Search for the cell housing the specified text and yield its (x, y) center coordinate. 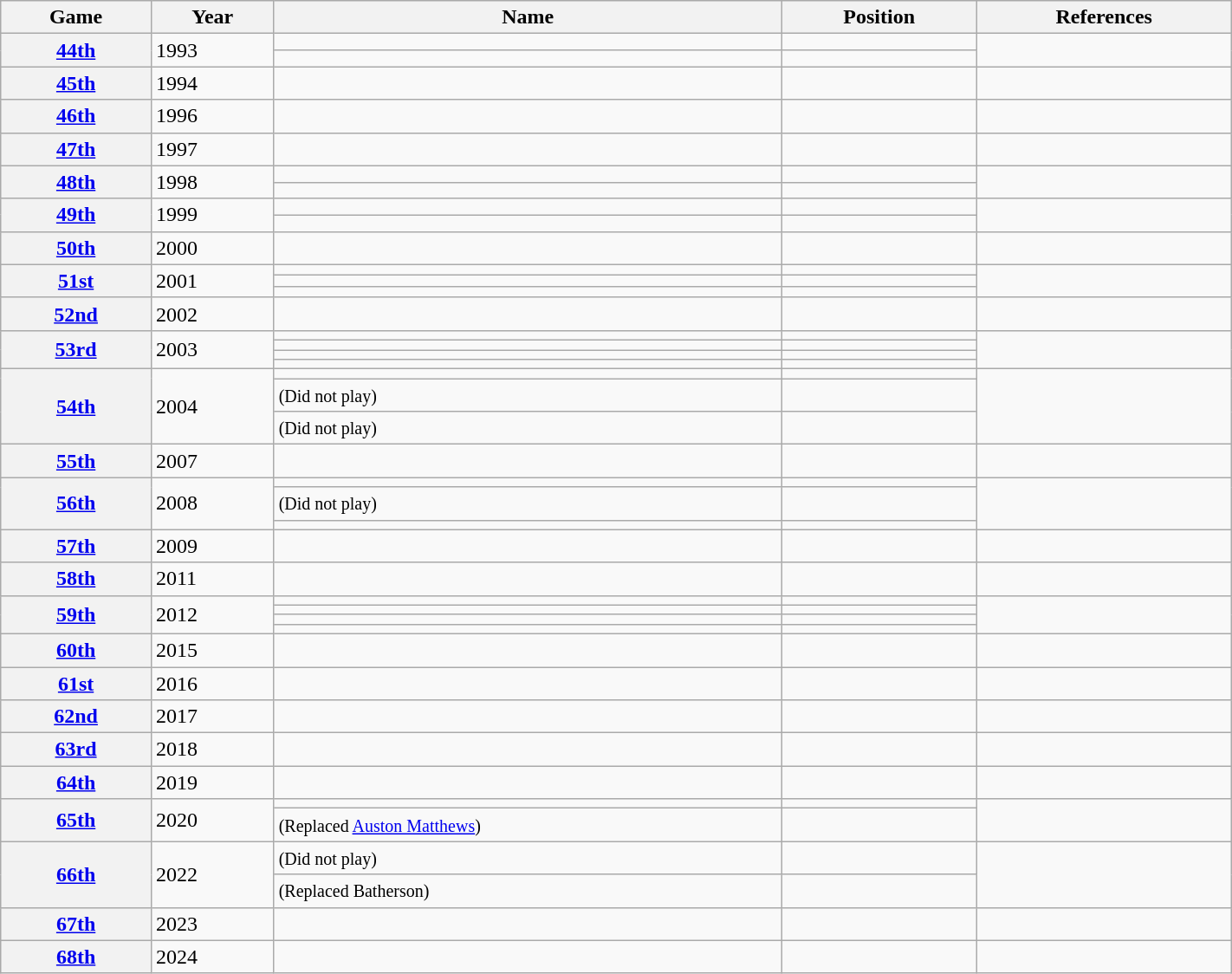
1996 (212, 116)
64th (76, 782)
2024 (212, 957)
1997 (212, 149)
2022 (212, 874)
54th (76, 407)
2019 (212, 782)
57th (76, 546)
1999 (212, 215)
55th (76, 461)
2017 (212, 717)
2001 (212, 281)
2020 (212, 820)
2012 (212, 614)
References (1104, 17)
2002 (212, 314)
60th (76, 650)
48th (76, 182)
49th (76, 215)
2000 (212, 248)
63rd (76, 750)
1993 (212, 50)
Year (212, 17)
2007 (212, 461)
62nd (76, 717)
65th (76, 820)
56th (76, 503)
1994 (212, 83)
2015 (212, 650)
67th (76, 924)
2003 (212, 349)
68th (76, 957)
1998 (212, 182)
61st (76, 684)
50th (76, 248)
52nd (76, 314)
(Replaced Auston Matthews) (528, 825)
2008 (212, 503)
44th (76, 50)
53rd (76, 349)
2004 (212, 407)
46th (76, 116)
2011 (212, 579)
59th (76, 614)
51st (76, 281)
58th (76, 579)
Position (879, 17)
2016 (212, 684)
(Replaced Batherson) (528, 891)
2009 (212, 546)
Name (528, 17)
2018 (212, 750)
Game (76, 17)
47th (76, 149)
2023 (212, 924)
66th (76, 874)
45th (76, 83)
